Detect which cell encompasses the target text, then output its [X, Y] center coordinate. 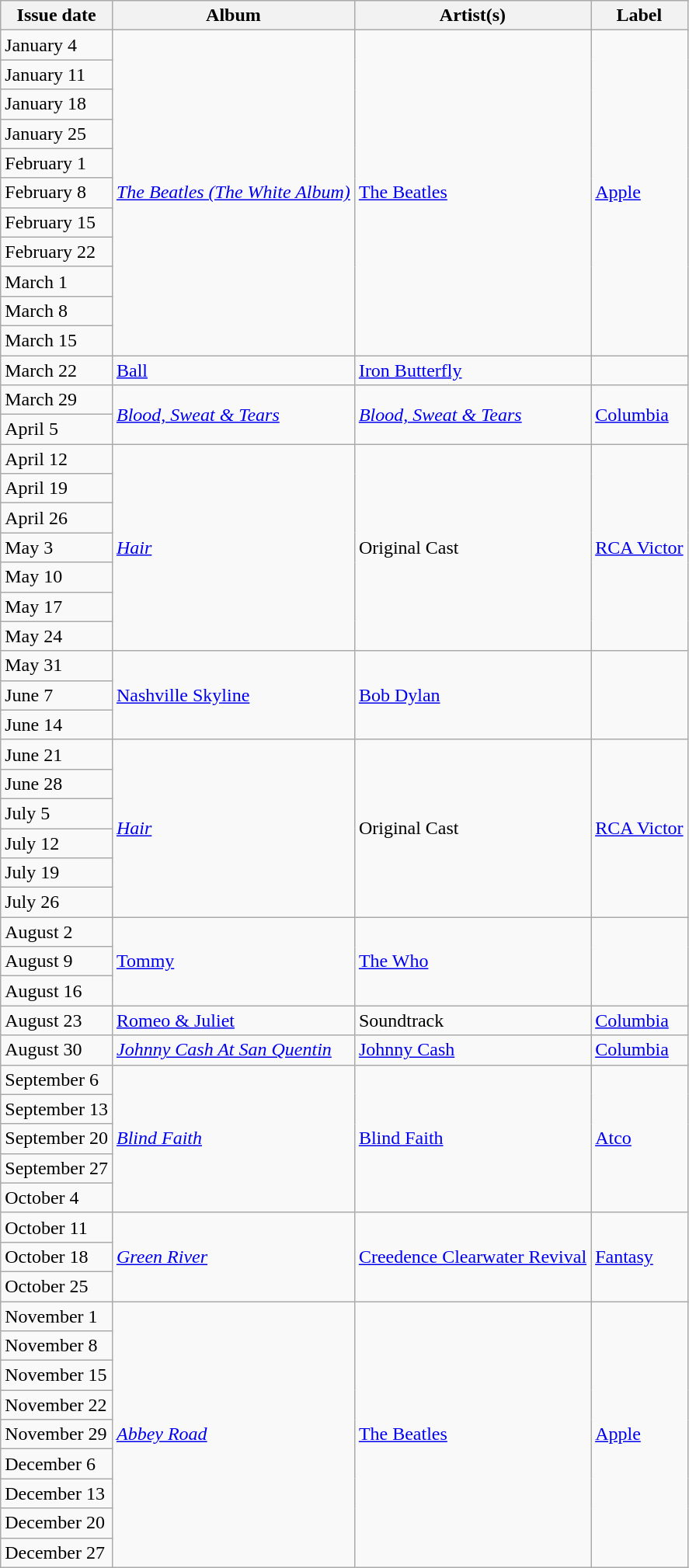
Green River [233, 1257]
The Beatles (The White Album) [233, 193]
Label [640, 16]
May 24 [57, 636]
September 6 [57, 1080]
Bob Dylan [472, 695]
June 28 [57, 784]
October 4 [57, 1198]
August 2 [57, 932]
Fantasy [640, 1257]
January 4 [57, 45]
August 30 [57, 1050]
Ball [233, 370]
February 8 [57, 193]
Iron Butterfly [472, 370]
July 19 [57, 873]
December 20 [57, 1523]
December 6 [57, 1464]
Abbey Road [233, 1435]
April 26 [57, 518]
Atco [640, 1139]
December 13 [57, 1493]
Artist(s) [472, 16]
March 29 [57, 400]
Romeo & Juliet [233, 1020]
August 23 [57, 1020]
March 8 [57, 311]
October 11 [57, 1227]
November 22 [57, 1405]
January 18 [57, 104]
November 1 [57, 1316]
December 27 [57, 1552]
November 8 [57, 1346]
Creedence Clearwater Revival [472, 1257]
The Who [472, 961]
May 3 [57, 548]
Tommy [233, 961]
October 25 [57, 1286]
January 11 [57, 75]
July 5 [57, 813]
Johnny Cash [472, 1050]
July 26 [57, 902]
July 12 [57, 843]
October 18 [57, 1257]
Nashville Skyline [233, 695]
November 15 [57, 1375]
June 7 [57, 695]
March 22 [57, 370]
November 29 [57, 1434]
February 22 [57, 252]
February 15 [57, 222]
May 10 [57, 577]
June 21 [57, 754]
August 16 [57, 991]
January 25 [57, 134]
June 14 [57, 725]
March 15 [57, 340]
September 13 [57, 1109]
August 9 [57, 961]
April 19 [57, 488]
September 27 [57, 1168]
April 5 [57, 429]
Soundtrack [472, 1020]
February 1 [57, 163]
September 20 [57, 1139]
March 1 [57, 281]
Issue date [57, 16]
May 17 [57, 607]
May 31 [57, 666]
Album [233, 16]
April 12 [57, 459]
Johnny Cash At San Quentin [233, 1050]
